Extract the [X, Y] coordinate from the center of the cell holding the provided text.  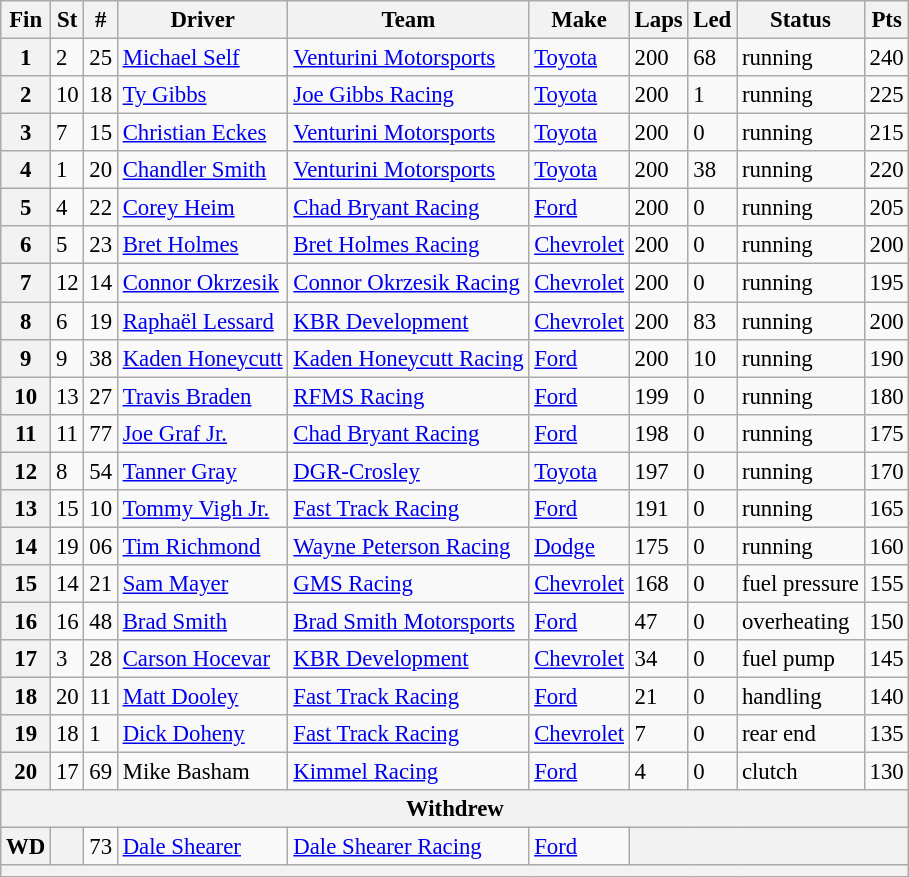
195 [886, 283]
240 [886, 58]
168 [658, 584]
clutch [801, 772]
198 [658, 433]
205 [886, 208]
170 [886, 471]
Raphaël Lessard [202, 321]
Tim Richmond [202, 546]
Sam Mayer [202, 584]
Driver [202, 20]
Kimmel Racing [408, 772]
DGR-Crosley [408, 471]
Kaden Honeycutt Racing [408, 358]
WD [26, 847]
Fin [26, 20]
22 [100, 208]
# [100, 20]
130 [886, 772]
overheating [801, 621]
215 [886, 133]
Withdrew [455, 809]
73 [100, 847]
140 [886, 697]
Corey Heim [202, 208]
197 [658, 471]
fuel pump [801, 659]
47 [658, 621]
Joe Gibbs Racing [408, 95]
Pts [886, 20]
Connor Okrzesik [202, 283]
Brad Smith Motorsports [408, 621]
Carson Hocevar [202, 659]
165 [886, 509]
160 [886, 546]
Brad Smith [202, 621]
48 [100, 621]
Travis Braden [202, 396]
135 [886, 734]
25 [100, 58]
28 [100, 659]
150 [886, 621]
Mike Basham [202, 772]
27 [100, 396]
Wayne Peterson Racing [408, 546]
Kaden Honeycutt [202, 358]
83 [712, 321]
St [68, 20]
Joe Graf Jr. [202, 433]
Chandler Smith [202, 170]
Connor Okrzesik Racing [408, 283]
Michael Self [202, 58]
handling [801, 697]
RFMS Racing [408, 396]
Led [712, 20]
225 [886, 95]
Dale Shearer Racing [408, 847]
rear end [801, 734]
Status [801, 20]
68 [712, 58]
180 [886, 396]
199 [658, 396]
155 [886, 584]
Christian Eckes [202, 133]
GMS Racing [408, 584]
Dick Doheny [202, 734]
Team [408, 20]
Tanner Gray [202, 471]
190 [886, 358]
06 [100, 546]
Laps [658, 20]
Ty Gibbs [202, 95]
Dodge [579, 546]
145 [886, 659]
34 [658, 659]
191 [658, 509]
Tommy Vigh Jr. [202, 509]
Bret Holmes Racing [408, 245]
Make [579, 20]
Bret Holmes [202, 245]
69 [100, 772]
54 [100, 471]
fuel pressure [801, 584]
77 [100, 433]
Dale Shearer [202, 847]
23 [100, 245]
Matt Dooley [202, 697]
220 [886, 170]
